Capture the cell that displays the provided text and extract its (x, y) central coordinate. 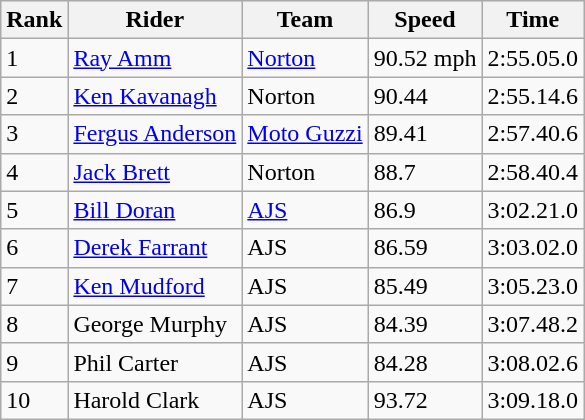
Jack Brett (155, 172)
2:55.05.0 (533, 58)
3:08.02.6 (533, 362)
Rider (155, 20)
Bill Doran (155, 210)
3:09.18.0 (533, 400)
90.52 mph (425, 58)
Derek Farrant (155, 248)
Ray Amm (155, 58)
Speed (425, 20)
4 (34, 172)
Moto Guzzi (305, 134)
Phil Carter (155, 362)
2:58.40.4 (533, 172)
10 (34, 400)
1 (34, 58)
90.44 (425, 96)
2:55.14.6 (533, 96)
2:57.40.6 (533, 134)
George Murphy (155, 324)
3:07.48.2 (533, 324)
7 (34, 286)
3:05.23.0 (533, 286)
93.72 (425, 400)
3 (34, 134)
84.39 (425, 324)
Rank (34, 20)
Ken Mudford (155, 286)
8 (34, 324)
5 (34, 210)
88.7 (425, 172)
Team (305, 20)
2 (34, 96)
Fergus Anderson (155, 134)
84.28 (425, 362)
Time (533, 20)
6 (34, 248)
3:03.02.0 (533, 248)
89.41 (425, 134)
9 (34, 362)
86.59 (425, 248)
86.9 (425, 210)
Ken Kavanagh (155, 96)
Harold Clark (155, 400)
3:02.21.0 (533, 210)
85.49 (425, 286)
